Return [X, Y] of the center of cell containing provided text 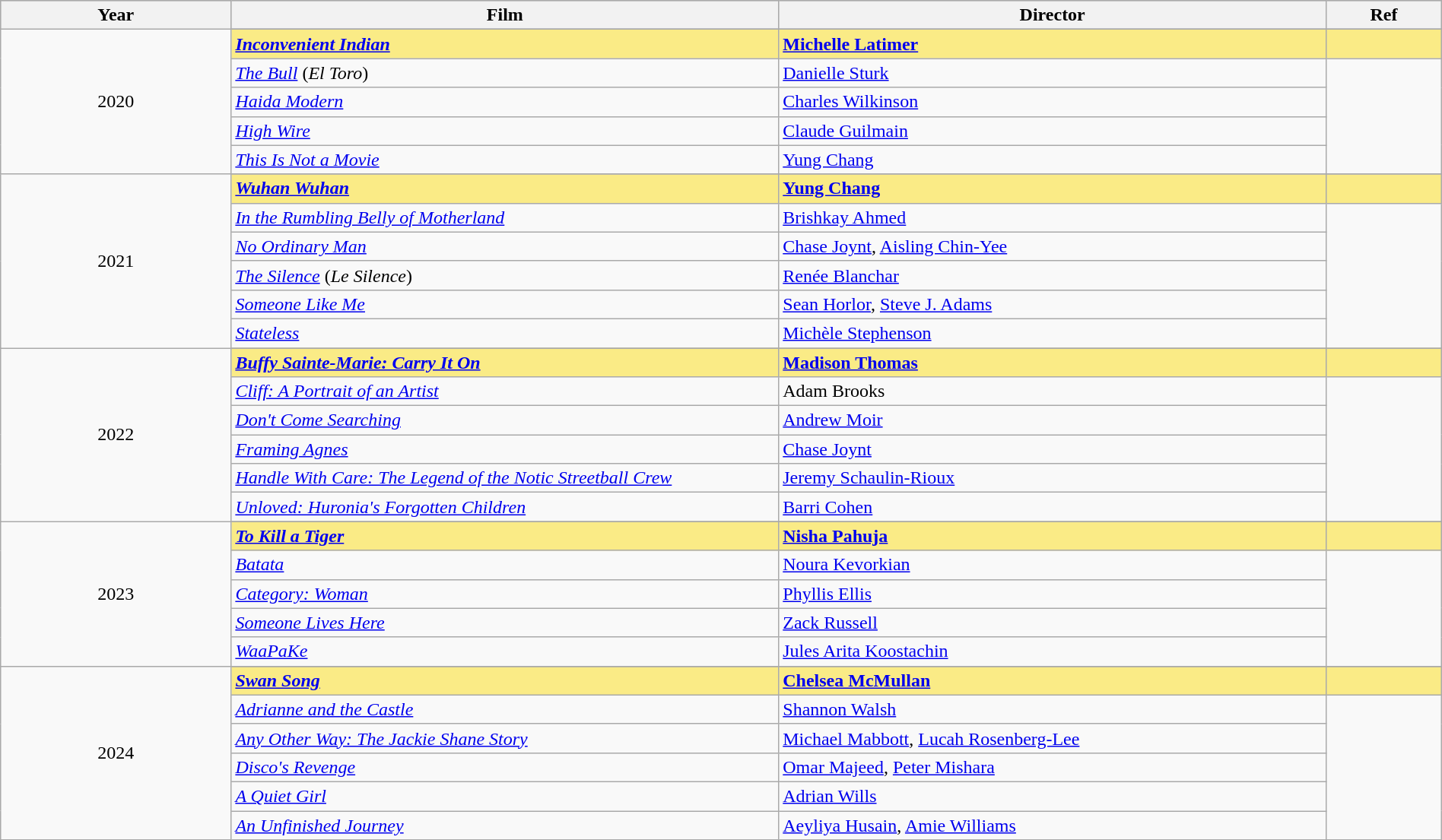
Inconvenient Indian [505, 44]
Someone Lives Here [505, 623]
Andrew Moir [1053, 420]
2021 [116, 261]
High Wire [505, 131]
No Ordinary Man [505, 246]
Omar Majeed, Peter Mishara [1053, 767]
Disco's Revenge [505, 767]
Charles Wilkinson [1053, 102]
Chase Joynt [1053, 449]
Noura Kevorkian [1053, 565]
Category: Woman [505, 594]
Film [505, 15]
Handle With Care: The Legend of the Notic Streetball Crew [505, 478]
Adrianne and the Castle [505, 709]
Director [1053, 15]
In the Rumbling Belly of Motherland [505, 217]
Someone Like Me [505, 304]
Adam Brooks [1053, 391]
Jeremy Schaulin-Rioux [1053, 478]
Michelle Latimer [1053, 44]
Buffy Sainte-Marie: Carry It On [505, 363]
Framing Agnes [505, 449]
2023 [116, 594]
A Quiet Girl [505, 796]
Stateless [505, 333]
WaaPaKe [505, 651]
Claude Guilmain [1053, 131]
Chase Joynt, Aisling Chin-Yee [1053, 246]
Unloved: Huronia's Forgotten Children [505, 507]
The Silence (Le Silence) [505, 275]
The Bull (El Toro) [505, 73]
2020 [116, 102]
Aeyliya Husain, Amie Williams [1053, 825]
Any Other Way: The Jackie Shane Story [505, 738]
Phyllis Ellis [1053, 594]
Jules Arita Koostachin [1053, 651]
Year [116, 15]
Haida Modern [505, 102]
Madison Thomas [1053, 363]
Zack Russell [1053, 623]
Chelsea McMullan [1053, 680]
Michèle Stephenson [1053, 333]
Batata [505, 565]
Renée Blanchar [1053, 275]
Sean Horlor, Steve J. Adams [1053, 304]
Danielle Sturk [1053, 73]
Barri Cohen [1053, 507]
2024 [116, 753]
Michael Mabbott, Lucah Rosenberg-Lee [1053, 738]
Brishkay Ahmed [1053, 217]
Wuhan Wuhan [505, 189]
Cliff: A Portrait of an Artist [505, 391]
Shannon Walsh [1053, 709]
This Is Not a Movie [505, 160]
Swan Song [505, 680]
An Unfinished Journey [505, 825]
2022 [116, 435]
Adrian Wills [1053, 796]
To Kill a Tiger [505, 536]
Nisha Pahuja [1053, 536]
Don't Come Searching [505, 420]
Ref [1384, 15]
